From the cell containing the given text, extract its center point as (X, Y) coordinate. 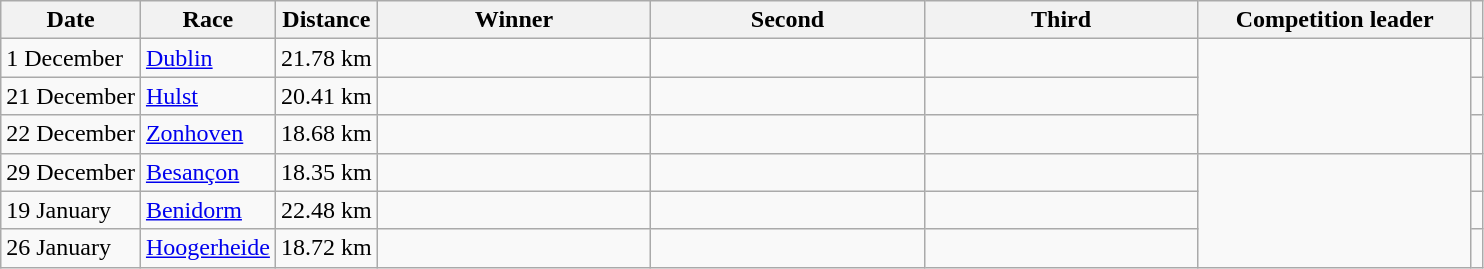
Zonhoven (208, 134)
18.72 km (326, 248)
Second (788, 20)
Third (1061, 20)
Winner (514, 20)
Competition leader (1335, 20)
Distance (326, 20)
1 December (71, 58)
21 December (71, 96)
18.68 km (326, 134)
Date (71, 20)
21.78 km (326, 58)
26 January (71, 248)
Dublin (208, 58)
Hulst (208, 96)
19 January (71, 210)
20.41 km (326, 96)
22 December (71, 134)
22.48 km (326, 210)
29 December (71, 172)
Benidorm (208, 210)
Race (208, 20)
Besançon (208, 172)
Hoogerheide (208, 248)
18.35 km (326, 172)
